Locate the cell with the specified text and output its (x, y) center coordinate. 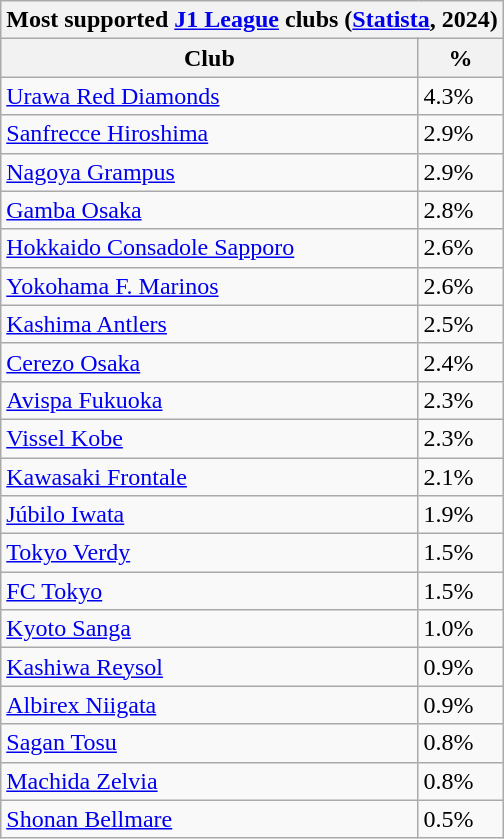
Sagan Tosu (210, 743)
Urawa Red Diamonds (210, 96)
Kyoto Sanga (210, 629)
Avispa Fukuoka (210, 400)
% (460, 58)
FC Tokyo (210, 591)
2.8% (460, 210)
Sanfrecce Hiroshima (210, 134)
Nagoya Grampus (210, 172)
4.3% (460, 96)
Júbilo Iwata (210, 515)
2.5% (460, 324)
Cerezo Osaka (210, 362)
Vissel Kobe (210, 438)
Shonan Bellmare (210, 819)
Club (210, 58)
Machida Zelvia (210, 781)
2.4% (460, 362)
Kawasaki Frontale (210, 477)
Kashima Antlers (210, 324)
2.1% (460, 477)
1.0% (460, 629)
Tokyo Verdy (210, 553)
Hokkaido Consadole Sapporo (210, 248)
Most supported J1 League clubs (Statista, 2024) (252, 20)
1.9% (460, 515)
Yokohama F. Marinos (210, 286)
Gamba Osaka (210, 210)
Albirex Niigata (210, 705)
0.5% (460, 819)
Kashiwa Reysol (210, 667)
